Determine the [X, Y] coordinate at the center of the cell enclosing the given text.  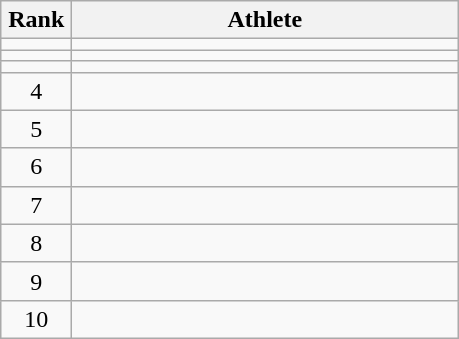
7 [36, 205]
8 [36, 243]
10 [36, 319]
6 [36, 167]
9 [36, 281]
Athlete [265, 20]
5 [36, 129]
Rank [36, 20]
4 [36, 91]
